Provide the [x, y] coordinate of the cell's center where the given text is located.  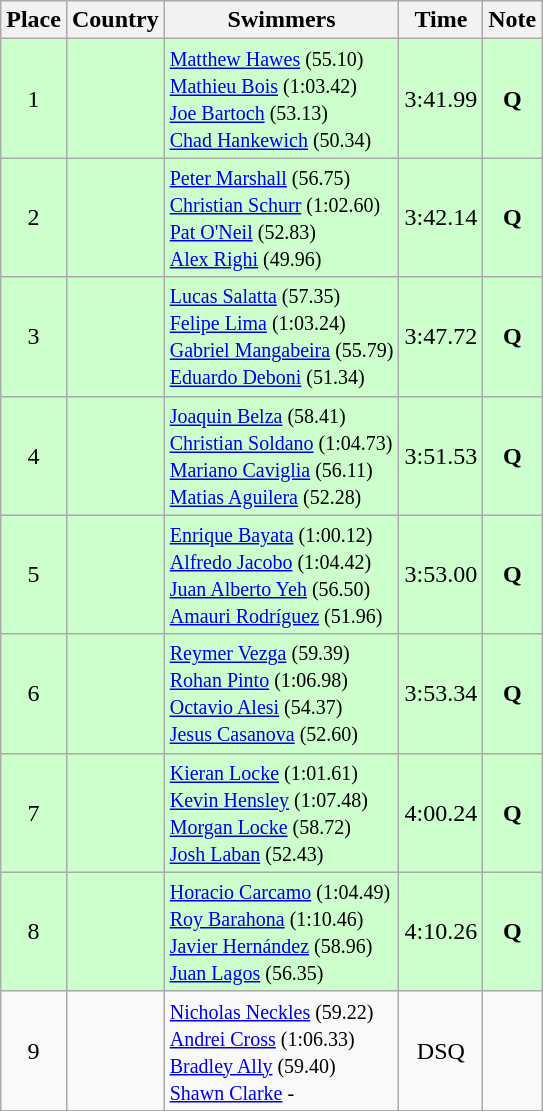
3:53.34 [441, 694]
4:10.26 [441, 932]
Peter Marshall (56.75) Christian Schurr (1:02.60) Pat O'Neil (52.83) Alex Righi (49.96) [282, 218]
3:53.00 [441, 574]
4 [34, 456]
6 [34, 694]
Time [441, 20]
Country [115, 20]
5 [34, 574]
1 [34, 98]
3 [34, 336]
Joaquin Belza (58.41) Christian Soldano (1:04.73) Mariano Caviglia (56.11) Matias Aguilera (52.28) [282, 456]
7 [34, 812]
3:51.53 [441, 456]
4:00.24 [441, 812]
Note [512, 20]
2 [34, 218]
3:41.99 [441, 98]
Kieran Locke (1:01.61) Kevin Hensley (1:07.48) Morgan Locke (58.72) Josh Laban (52.43) [282, 812]
8 [34, 932]
Enrique Bayata (1:00.12) Alfredo Jacobo (1:04.42) Juan Alberto Yeh (56.50) Amauri Rodríguez (51.96) [282, 574]
DSQ [441, 1050]
Nicholas Neckles (59.22) Andrei Cross (1:06.33) Bradley Ally (59.40) Shawn Clarke - [282, 1050]
9 [34, 1050]
Matthew Hawes (55.10) Mathieu Bois (1:03.42) Joe Bartoch (53.13) Chad Hankewich (50.34) [282, 98]
Place [34, 20]
3:42.14 [441, 218]
3:47.72 [441, 336]
Swimmers [282, 20]
Lucas Salatta (57.35) Felipe Lima (1:03.24) Gabriel Mangabeira (55.79) Eduardo Deboni (51.34) [282, 336]
Reymer Vezga (59.39) Rohan Pinto (1:06.98) Octavio Alesi (54.37) Jesus Casanova (52.60) [282, 694]
Horacio Carcamo (1:04.49) Roy Barahona (1:10.46) Javier Hernández (58.96) Juan Lagos (56.35) [282, 932]
